Return [X, Y] of the center of cell containing provided text 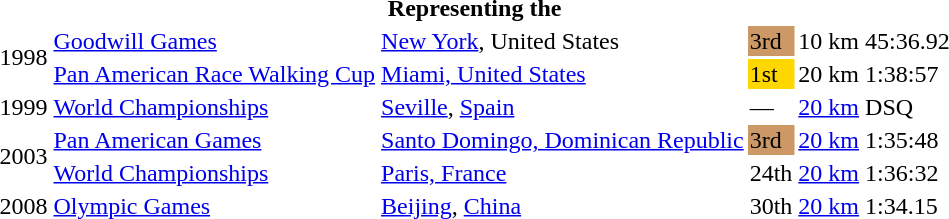
Pan American Games [214, 140]
Paris, France [563, 173]
— [771, 107]
Pan American Race Walking Cup [214, 74]
Santo Domingo, Dominican Republic [563, 140]
1st [771, 74]
Miami, United States [563, 74]
Goodwill Games [214, 41]
10 km [829, 41]
24th [771, 173]
New York, United States [563, 41]
Seville, Spain [563, 107]
